Output the [x, y] coordinate of the center of the cell containing the given text.  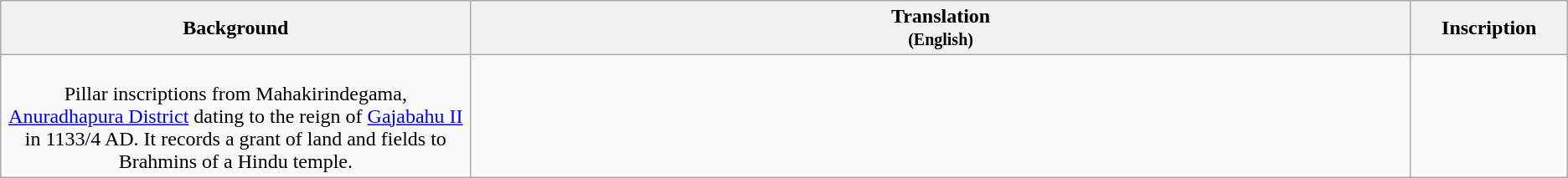
Background [236, 28]
Inscription [1489, 28]
Translation(English) [941, 28]
